Find where the given text appears and provide that cell's center as (x, y) coordinate. 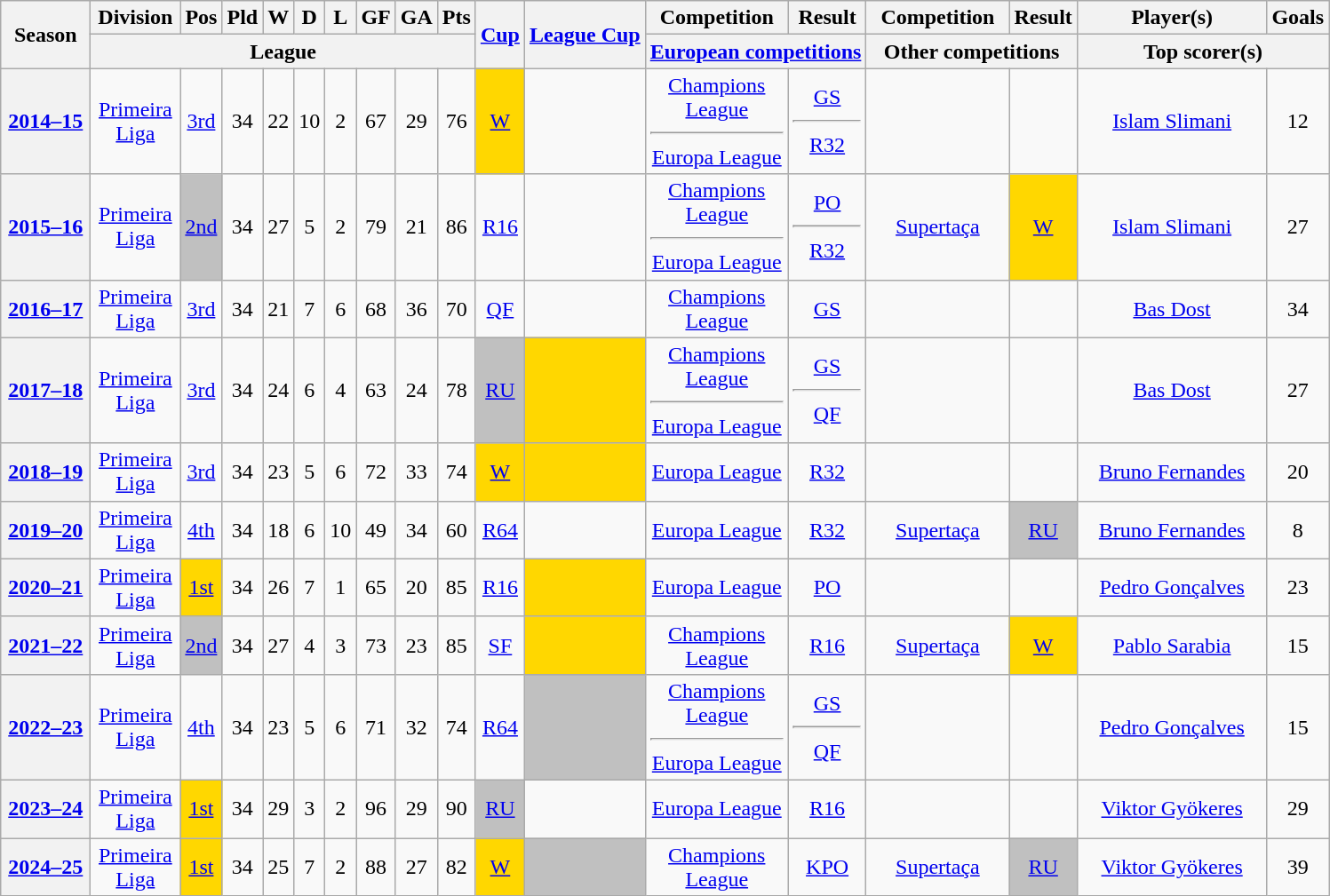
36 (416, 309)
73 (376, 645)
72 (376, 472)
2021–22 (46, 645)
82 (457, 867)
Goals (1298, 18)
49 (376, 529)
PO (827, 588)
76 (457, 121)
2016–17 (46, 309)
86 (457, 227)
Top scorer(s) (1203, 52)
25 (279, 867)
European competitions (755, 52)
Pts (457, 18)
18 (279, 529)
39 (1298, 867)
POR32 (827, 227)
2020–21 (46, 588)
D (309, 18)
88 (376, 867)
26 (279, 588)
GF (376, 18)
2022–23 (46, 726)
22 (279, 121)
2018–19 (46, 472)
2023–24 (46, 808)
1 (341, 588)
Pos (201, 18)
65 (376, 588)
70 (457, 309)
68 (376, 309)
8 (1298, 529)
GSR32 (827, 121)
SF (499, 645)
Player(s) (1172, 18)
90 (457, 808)
78 (457, 391)
2017–18 (46, 391)
71 (376, 726)
Pablo Sarabia (1172, 645)
2014–15 (46, 121)
League (283, 52)
Division (135, 18)
L (341, 18)
63 (376, 391)
Season (46, 35)
GA (416, 18)
12 (1298, 121)
96 (376, 808)
GS (827, 309)
33 (416, 472)
Cup (499, 35)
2024–25 (46, 867)
32 (416, 726)
2019–20 (46, 529)
QF (499, 309)
60 (457, 529)
League Cup (585, 35)
Other competitions (972, 52)
2015–16 (46, 227)
79 (376, 227)
Pld (243, 18)
67 (376, 121)
KPO (827, 867)
